Scan for the cell matching the given text and deliver its (X, Y) coordinate at center. 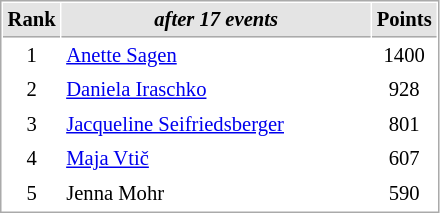
4 (32, 158)
590 (404, 194)
Anette Sagen (216, 56)
5 (32, 194)
Daniela Iraschko (216, 90)
Jenna Mohr (216, 194)
801 (404, 124)
Rank (32, 20)
1 (32, 56)
Points (404, 20)
1400 (404, 56)
3 (32, 124)
after 17 events (216, 20)
928 (404, 90)
2 (32, 90)
Maja Vtič (216, 158)
607 (404, 158)
Jacqueline Seifriedsberger (216, 124)
